Scan for the cell matching the given text and deliver its [x, y] coordinate at center. 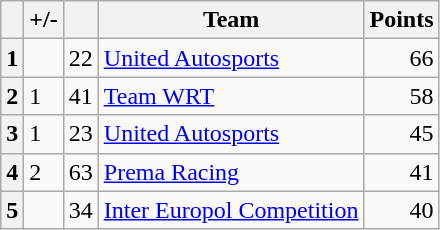
4 [12, 172]
22 [80, 58]
5 [12, 210]
23 [80, 134]
Team [231, 20]
34 [80, 210]
+/- [44, 20]
Points [402, 20]
63 [80, 172]
Prema Racing [231, 172]
66 [402, 58]
Team WRT [231, 96]
58 [402, 96]
Inter Europol Competition [231, 210]
3 [12, 134]
45 [402, 134]
40 [402, 210]
